For the text-containing cell, return its midpoint in [X, Y] coordinate format. 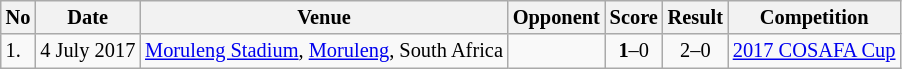
Result [696, 17]
Venue [324, 17]
1. [18, 51]
Competition [814, 17]
Score [634, 17]
2–0 [696, 51]
No [18, 17]
Date [88, 17]
1–0 [634, 51]
Moruleng Stadium, Moruleng, South Africa [324, 51]
Opponent [556, 17]
2017 COSAFA Cup [814, 51]
4 July 2017 [88, 51]
